Provide the [X, Y] coordinate of the cell's center where the given text is located.  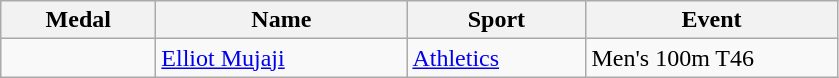
Elliot Mujaji [282, 58]
Athletics [496, 58]
Event [712, 20]
Men's 100m T46 [712, 58]
Medal [78, 20]
Sport [496, 20]
Name [282, 20]
